Identify which cell holds the provided text, then report its (X, Y) central coordinate. 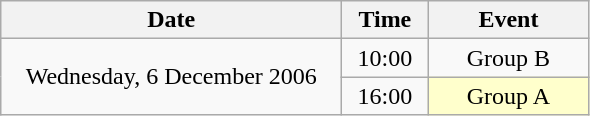
Group A (508, 96)
Event (508, 20)
Group B (508, 58)
16:00 (385, 96)
10:00 (385, 58)
Time (385, 20)
Wednesday, 6 December 2006 (172, 77)
Date (172, 20)
